Provide the (X, Y) coordinate of the cell's center where the given text is located.  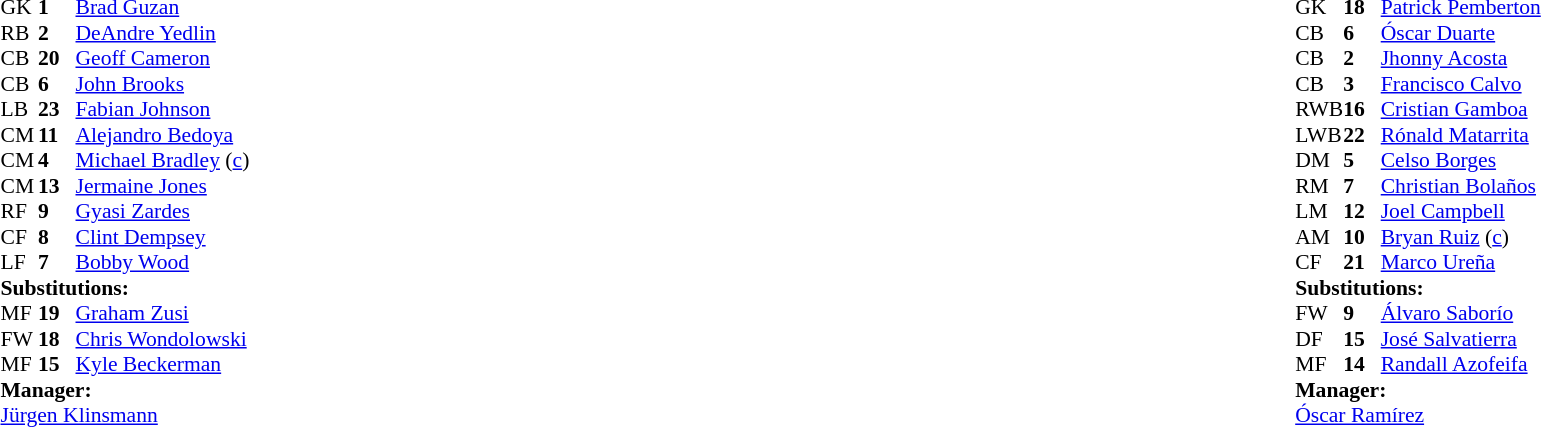
16 (1362, 109)
22 (1362, 135)
DM (1319, 161)
Cristian Gamboa (1461, 109)
20 (57, 59)
LB (19, 109)
Christian Bolaños (1461, 186)
Joel Campbell (1461, 211)
LWB (1319, 135)
LM (1319, 211)
LF (19, 263)
Fabian Johnson (163, 109)
AM (1319, 237)
RF (19, 211)
Chris Wondolowski (163, 339)
Álvaro Saborío (1461, 313)
Geoff Cameron (163, 59)
23 (57, 109)
RWB (1319, 109)
10 (1362, 237)
13 (57, 186)
12 (1362, 211)
DF (1319, 339)
Alejandro Bedoya (163, 135)
Bobby Wood (163, 263)
Gyasi Zardes (163, 211)
Óscar Duarte (1461, 33)
José Salvatierra (1461, 339)
18 (57, 339)
3 (1362, 84)
5 (1362, 161)
19 (57, 313)
Bryan Ruiz (c) (1461, 237)
21 (1362, 263)
14 (1362, 365)
Kyle Beckerman (163, 365)
RM (1319, 186)
Rónald Matarrita (1461, 135)
Jhonny Acosta (1461, 59)
Marco Ureña (1461, 263)
DeAndre Yedlin (163, 33)
8 (57, 237)
Jermaine Jones (163, 186)
4 (57, 161)
RB (19, 33)
Clint Dempsey (163, 237)
Graham Zusi (163, 313)
John Brooks (163, 84)
Michael Bradley (c) (163, 161)
11 (57, 135)
Francisco Calvo (1461, 84)
Celso Borges (1461, 161)
Randall Azofeifa (1461, 365)
